Output the [x, y] coordinate of the center of the cell containing the given text.  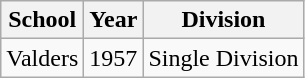
School [42, 20]
1957 [114, 58]
Division [224, 20]
Year [114, 20]
Valders [42, 58]
Single Division [224, 58]
